Detect which cell encompasses the target text, then output its (x, y) center coordinate. 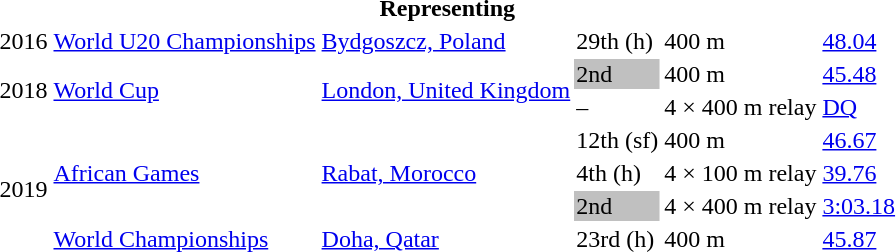
African Games (184, 173)
4 × 100 m relay (740, 173)
Rabat, Morocco (446, 173)
12th (sf) (618, 140)
World U20 Championships (184, 41)
London, United Kingdom (446, 90)
– (618, 107)
4th (h) (618, 173)
Bydgoszcz, Poland (446, 41)
29th (h) (618, 41)
World Cup (184, 90)
